Locate the cell with the specified text and output its [x, y] center coordinate. 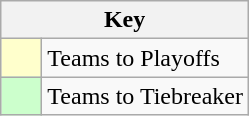
Teams to Playoffs [146, 58]
Teams to Tiebreaker [146, 96]
Key [125, 20]
